Identify which cell holds the provided text, then report its (X, Y) central coordinate. 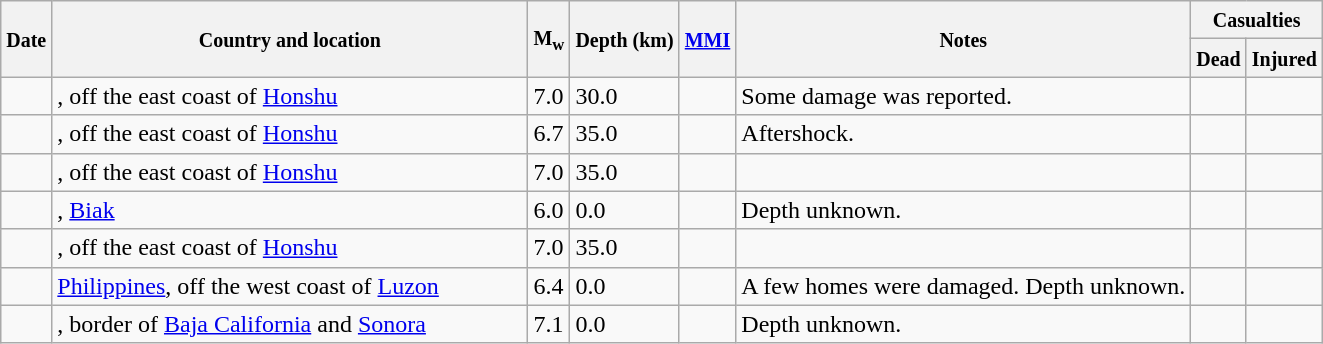
Aftershock. (964, 134)
30.0 (624, 96)
Depth (km) (624, 39)
Date (26, 39)
Mw (549, 39)
Dead (1219, 58)
Philippines, off the west coast of Luzon (290, 286)
, border of Baja California and Sonora (290, 324)
7.1 (549, 324)
MMI (708, 39)
Injured (1284, 58)
, Biak (290, 210)
Casualties (1257, 20)
6.0 (549, 210)
6.4 (549, 286)
Country and location (290, 39)
6.7 (549, 134)
A few homes were damaged. Depth unknown. (964, 286)
Notes (964, 39)
Some damage was reported. (964, 96)
